Locate the cell with the specified text and output its (x, y) center coordinate. 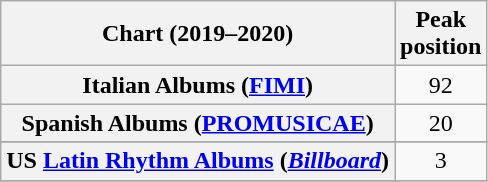
92 (441, 85)
Italian Albums (FIMI) (198, 85)
US Latin Rhythm Albums (Billboard) (198, 161)
3 (441, 161)
20 (441, 123)
Spanish Albums (PROMUSICAE) (198, 123)
Chart (2019–2020) (198, 34)
Peakposition (441, 34)
